From the cell containing the given text, extract its center point as [X, Y] coordinate. 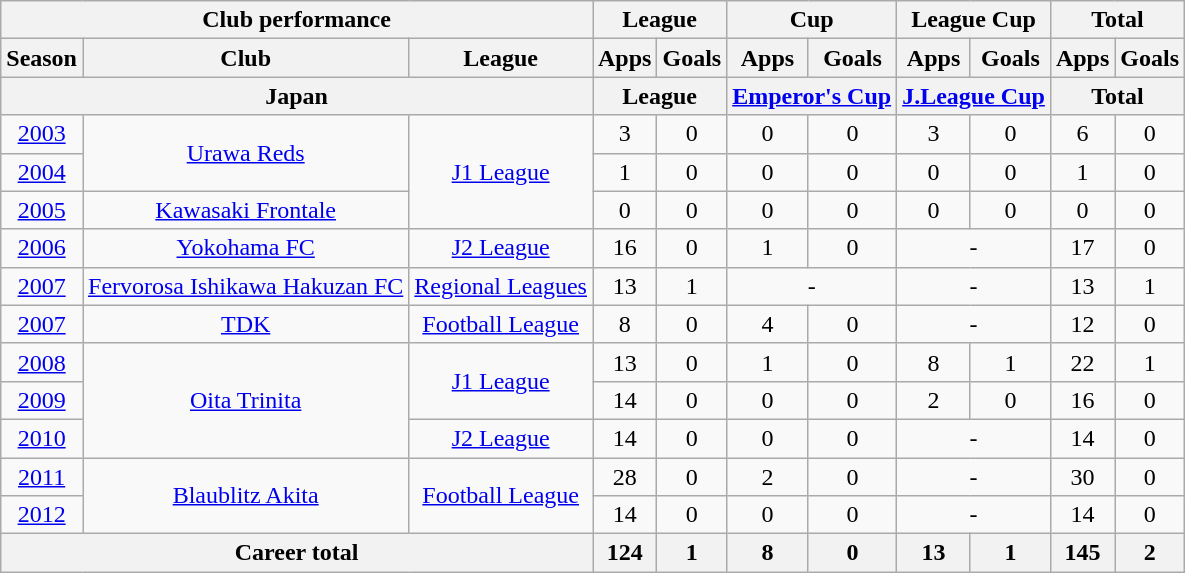
Emperor's Cup [812, 96]
2011 [42, 477]
2008 [42, 362]
4 [768, 324]
TDK [245, 324]
28 [624, 477]
22 [1082, 362]
Fervorosa Ishikawa Hakuzan FC [245, 286]
12 [1082, 324]
Yokohama FC [245, 248]
30 [1082, 477]
2005 [42, 210]
17 [1082, 248]
Oita Trinita [245, 400]
145 [1082, 553]
Japan [297, 96]
Kawasaki Frontale [245, 210]
6 [1082, 134]
Cup [812, 20]
J.League Cup [974, 96]
2004 [42, 172]
Regional Leagues [501, 286]
League Cup [974, 20]
124 [624, 553]
Urawa Reds [245, 153]
2010 [42, 438]
Club performance [297, 20]
2009 [42, 400]
Season [42, 58]
Club [245, 58]
2012 [42, 515]
Career total [297, 553]
2003 [42, 134]
Blaublitz Akita [245, 496]
2006 [42, 248]
